Locate the cell with the specified text and output its (x, y) center coordinate. 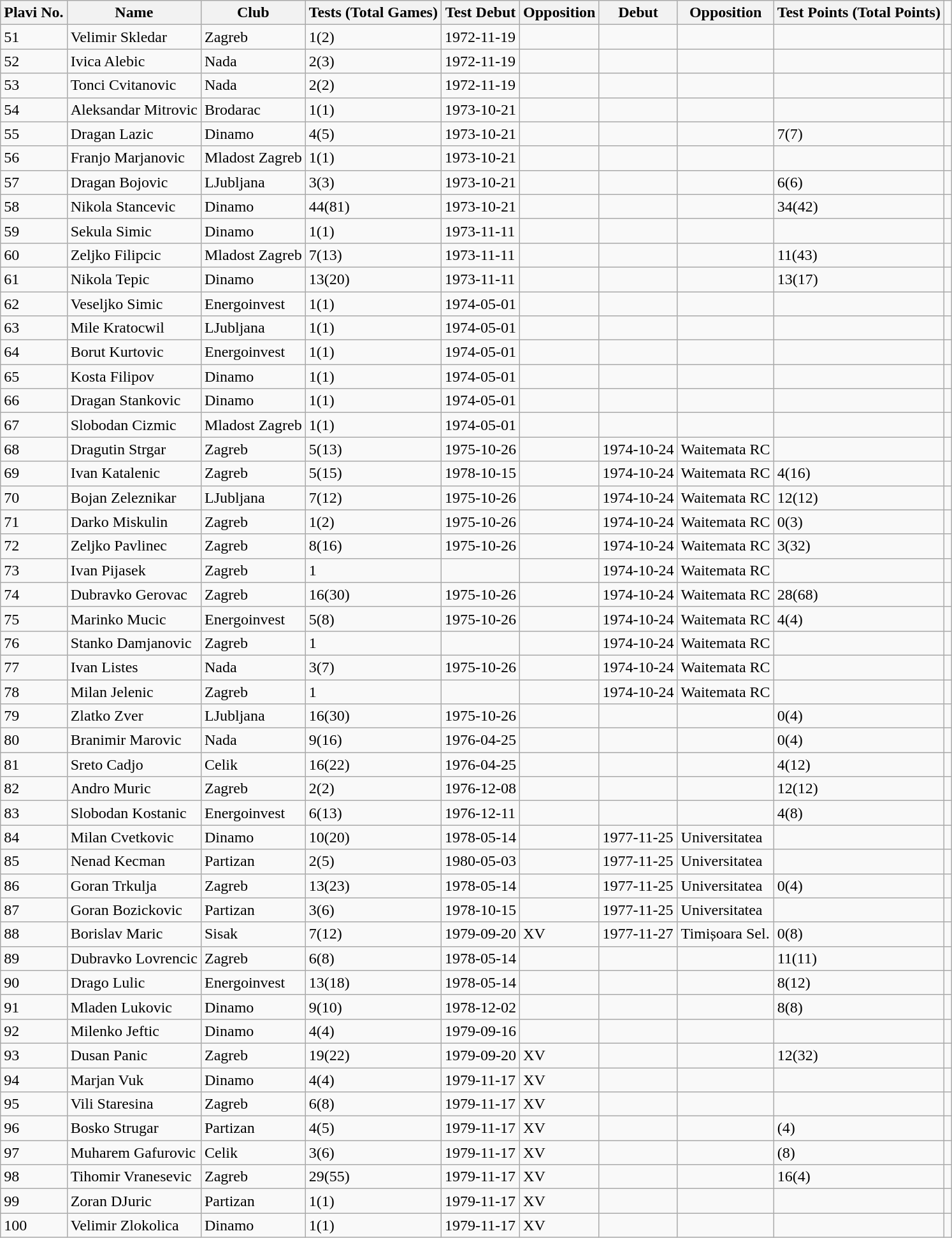
Plavi No. (34, 13)
Velimir Skledar (134, 37)
Timișoara Sel. (725, 934)
(4) (859, 1128)
54 (34, 110)
1978-12-02 (480, 1007)
5(13) (373, 449)
Aleksandar Mitrovic (134, 110)
Tihomir Vranesevic (134, 1177)
44(81) (373, 206)
28(68) (859, 594)
Sisak (253, 934)
94 (34, 1080)
13(18) (373, 982)
93 (34, 1055)
6(13) (373, 813)
Dusan Panic (134, 1055)
100 (34, 1225)
Slobodan Cizmic (134, 425)
8(8) (859, 1007)
83 (34, 813)
Slobodan Kostanic (134, 813)
13(17) (859, 279)
Ivan Katalenic (134, 473)
65 (34, 377)
0(3) (859, 522)
Borislav Maric (134, 934)
1980-05-03 (480, 861)
80 (34, 740)
99 (34, 1201)
56 (34, 158)
Veseljko Simic (134, 304)
Drago Lulic (134, 982)
7(7) (859, 134)
95 (34, 1104)
60 (34, 255)
Brodarac (253, 110)
(8) (859, 1153)
Sreto Cadjo (134, 765)
98 (34, 1177)
77 (34, 667)
75 (34, 619)
85 (34, 861)
4(16) (859, 473)
Stanko Damjanovic (134, 643)
Club (253, 13)
78 (34, 691)
29(55) (373, 1177)
8(12) (859, 982)
Bojan Zeleznikar (134, 498)
81 (34, 765)
Velimir Zlokolica (134, 1225)
Test Points (Total Points) (859, 13)
Zoran DJuric (134, 1201)
82 (34, 789)
Tests (Total Games) (373, 13)
Dragan Lazic (134, 134)
Andro Muric (134, 789)
3(3) (373, 182)
69 (34, 473)
6(6) (859, 182)
Ivan Listes (134, 667)
Goran Trkulja (134, 886)
13(23) (373, 886)
8(16) (373, 546)
88 (34, 934)
64 (34, 352)
53 (34, 85)
0(8) (859, 934)
97 (34, 1153)
Milan Jelenic (134, 691)
10(20) (373, 837)
66 (34, 401)
13(20) (373, 279)
Sekula Simic (134, 231)
Dragan Bojovic (134, 182)
Name (134, 13)
Tonci Cvitanovic (134, 85)
Nikola Stancevic (134, 206)
3(32) (859, 546)
68 (34, 449)
16(22) (373, 765)
Bosko Strugar (134, 1128)
70 (34, 498)
Franjo Marjanovic (134, 158)
7(13) (373, 255)
Test Debut (480, 13)
Dragutin Strgar (134, 449)
4(12) (859, 765)
Branimir Marovic (134, 740)
89 (34, 958)
87 (34, 910)
67 (34, 425)
57 (34, 182)
Dragan Stankovic (134, 401)
Zeljko Pavlinec (134, 546)
Vili Staresina (134, 1104)
73 (34, 570)
Darko Miskulin (134, 522)
2(5) (373, 861)
Kosta Filipov (134, 377)
34(42) (859, 206)
63 (34, 328)
Debut (638, 13)
51 (34, 37)
2(3) (373, 61)
90 (34, 982)
76 (34, 643)
Muharem Gafurovic (134, 1153)
Milan Cvetkovic (134, 837)
58 (34, 206)
72 (34, 546)
Mladen Lukovic (134, 1007)
9(16) (373, 740)
5(8) (373, 619)
52 (34, 61)
1979-09-16 (480, 1031)
1977-11-27 (638, 934)
79 (34, 716)
Ivica Alebic (134, 61)
1976-12-11 (480, 813)
55 (34, 134)
Zeljko Filipcic (134, 255)
Milenko Jeftic (134, 1031)
12(32) (859, 1055)
Dubravko Gerovac (134, 594)
Marinko Mucic (134, 619)
Dubravko Lovrencic (134, 958)
19(22) (373, 1055)
86 (34, 886)
Marjan Vuk (134, 1080)
9(10) (373, 1007)
Ivan Pijasek (134, 570)
3(7) (373, 667)
16(4) (859, 1177)
Zlatko Zver (134, 716)
84 (34, 837)
59 (34, 231)
4(8) (859, 813)
92 (34, 1031)
96 (34, 1128)
Nikola Tepic (134, 279)
5(15) (373, 473)
74 (34, 594)
Mile Kratocwil (134, 328)
11(43) (859, 255)
Borut Kurtovic (134, 352)
62 (34, 304)
61 (34, 279)
Goran Bozickovic (134, 910)
71 (34, 522)
91 (34, 1007)
Nenad Kecman (134, 861)
1976-12-08 (480, 789)
11(11) (859, 958)
